Search for the cell housing the specified text and yield its [x, y] center coordinate. 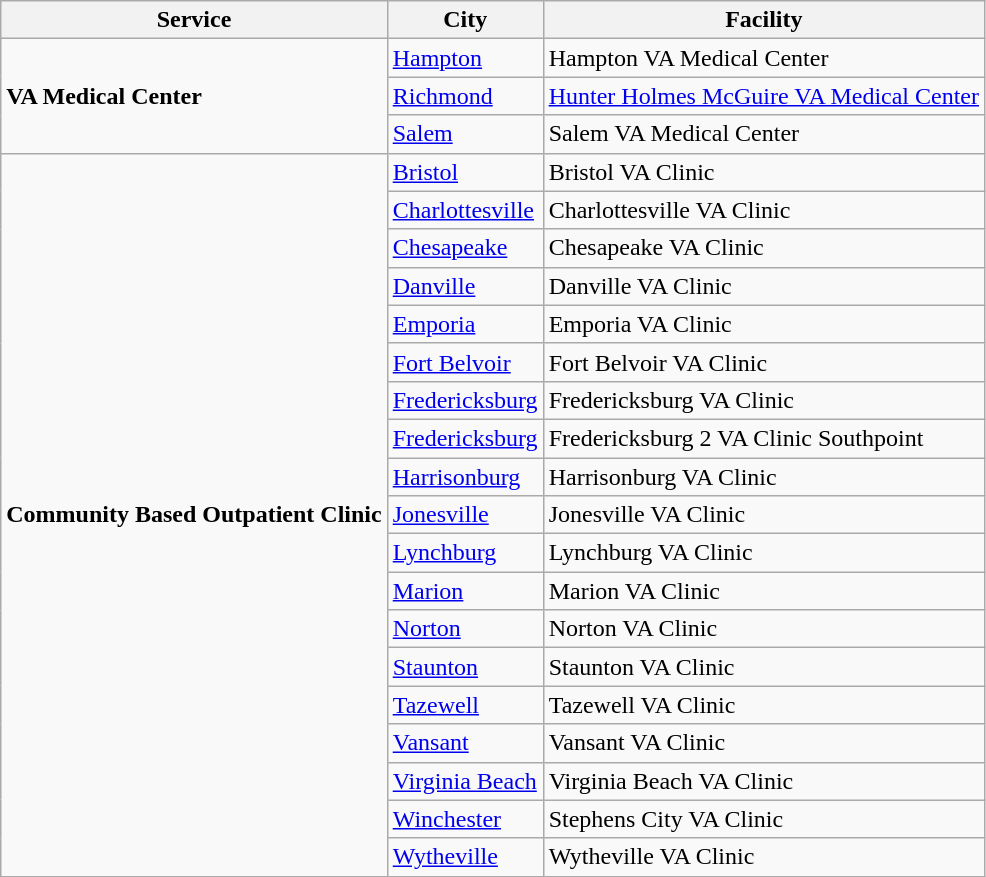
Emporia [465, 324]
Danville [465, 286]
Charlottesville VA Clinic [764, 210]
Facility [764, 20]
Fort Belvoir [465, 362]
Norton [465, 629]
Bristol [465, 172]
Wytheville VA Clinic [764, 857]
Fredericksburg 2 VA Clinic Southpoint [764, 438]
Hampton VA Medical Center [764, 58]
Harrisonburg VA Clinic [764, 477]
Vansant VA Clinic [764, 743]
Stephens City VA Clinic [764, 819]
Tazewell [465, 705]
Bristol VA Clinic [764, 172]
Marion VA Clinic [764, 591]
Winchester [465, 819]
Staunton [465, 667]
Fredericksburg VA Clinic [764, 400]
Norton VA Clinic [764, 629]
VA Medical Center [194, 96]
Danville VA Clinic [764, 286]
Chesapeake [465, 248]
Tazewell VA Clinic [764, 705]
Fort Belvoir VA Clinic [764, 362]
Vansant [465, 743]
Community Based Outpatient Clinic [194, 514]
Chesapeake VA Clinic [764, 248]
Virginia Beach [465, 781]
Hunter Holmes McGuire VA Medical Center [764, 96]
Staunton VA Clinic [764, 667]
Jonesville VA Clinic [764, 515]
Lynchburg [465, 553]
City [465, 20]
Jonesville [465, 515]
Virginia Beach VA Clinic [764, 781]
Salem [465, 134]
Lynchburg VA Clinic [764, 553]
Emporia VA Clinic [764, 324]
Harrisonburg [465, 477]
Charlottesville [465, 210]
Salem VA Medical Center [764, 134]
Marion [465, 591]
Wytheville [465, 857]
Hampton [465, 58]
Richmond [465, 96]
Service [194, 20]
